Identify which cell holds the provided text, then report its (X, Y) central coordinate. 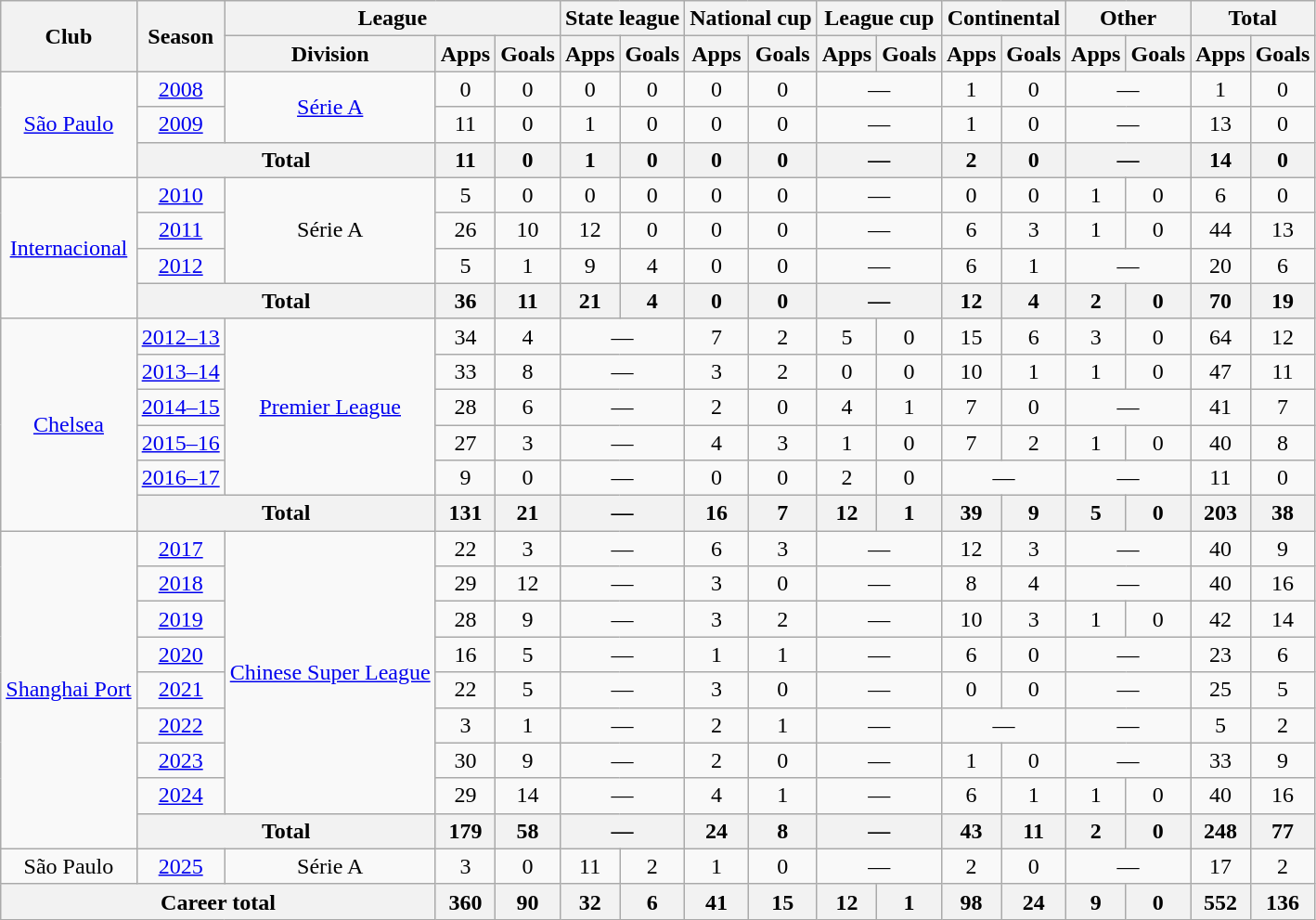
Club (69, 36)
2013–14 (180, 371)
Division (330, 54)
2014–15 (180, 407)
44 (1220, 230)
State league (622, 19)
98 (971, 901)
2016–17 (180, 478)
2008 (180, 89)
36 (465, 301)
26 (465, 230)
National cup (751, 19)
64 (1220, 336)
2023 (180, 760)
179 (465, 831)
43 (971, 831)
39 (971, 513)
58 (528, 831)
League (392, 19)
Career total (218, 901)
2010 (180, 195)
30 (465, 760)
Shanghai Port (69, 691)
2018 (180, 584)
2020 (180, 654)
27 (465, 443)
Chinese Super League (330, 672)
Other (1129, 19)
47 (1220, 371)
2012 (180, 266)
203 (1220, 513)
2024 (180, 796)
2022 (180, 725)
League cup (879, 19)
131 (465, 513)
25 (1220, 690)
2011 (180, 230)
19 (1283, 301)
2021 (180, 690)
552 (1220, 901)
90 (528, 901)
23 (1220, 654)
2015–16 (180, 443)
20 (1220, 266)
Internacional (69, 248)
2009 (180, 124)
360 (465, 901)
Premier League (330, 407)
2017 (180, 549)
32 (589, 901)
77 (1283, 831)
Continental (1003, 19)
2025 (180, 866)
248 (1220, 831)
38 (1283, 513)
17 (1220, 866)
42 (1220, 619)
70 (1220, 301)
Chelsea (69, 424)
136 (1283, 901)
2012–13 (180, 336)
2019 (180, 619)
34 (465, 336)
Season (180, 36)
